Extract the [X, Y] coordinate from the center of the cell holding the provided text.  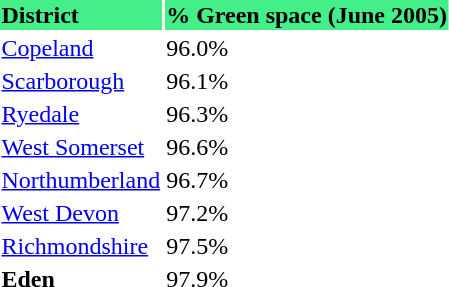
West Somerset [81, 147]
District [81, 15]
96.6% [307, 147]
96.0% [307, 48]
Ryedale [81, 114]
Copeland [81, 48]
97.2% [307, 213]
96.7% [307, 180]
97.5% [307, 246]
% Green space (June 2005) [307, 15]
96.1% [307, 81]
West Devon [81, 213]
96.3% [307, 114]
Richmondshire [81, 246]
Northumberland [81, 180]
Scarborough [81, 81]
